From the cell containing the given text, extract its center point as [x, y] coordinate. 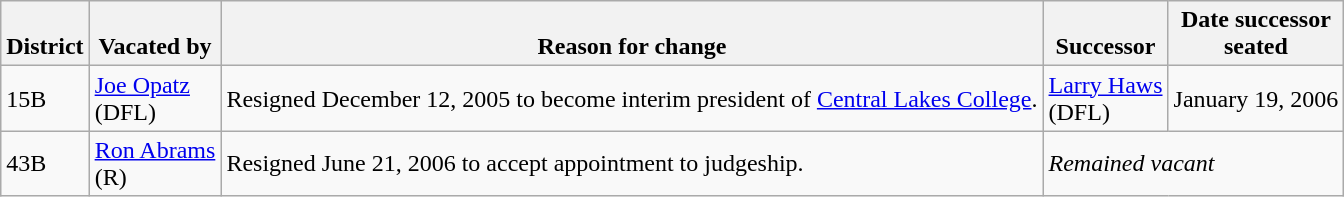
January 19, 2006 [1256, 98]
Resigned December 12, 2005 to become interim president of Central Lakes College. [632, 98]
Successor [1106, 34]
15B [45, 98]
Joe Opatz(DFL) [155, 98]
Ron Abrams(R) [155, 164]
District [45, 34]
Vacated by [155, 34]
43B [45, 164]
Date successorseated [1256, 34]
Reason for change [632, 34]
Remained vacant [1194, 164]
Larry Haws(DFL) [1106, 98]
Resigned June 21, 2006 to accept appointment to judgeship. [632, 164]
